Capture the cell that displays the provided text and extract its (X, Y) central coordinate. 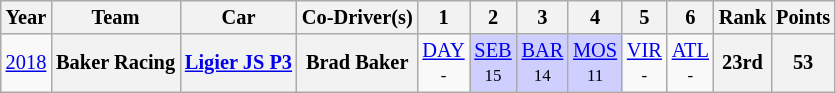
Baker Racing (116, 63)
2018 (26, 63)
4 (595, 17)
5 (644, 17)
2 (494, 17)
3 (543, 17)
Car (238, 17)
VIR - (644, 63)
Year (26, 17)
53 (803, 63)
DAY - (444, 63)
Team (116, 17)
BAR 14 (543, 63)
SEB 15 (494, 63)
Ligier JS P3 (238, 63)
Points (803, 17)
23rd (742, 63)
ATL - (690, 63)
MOS11 (595, 63)
1 (444, 17)
Brad Baker (358, 63)
Co-Driver(s) (358, 17)
Rank (742, 17)
6 (690, 17)
